Provide the (x, y) coordinate of the cell's center where the given text is located.  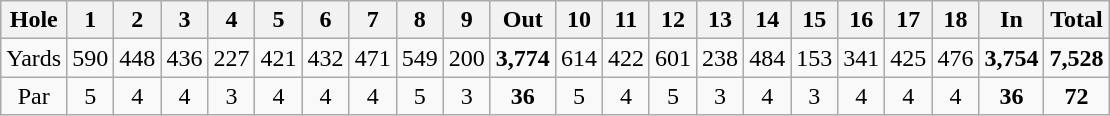
436 (184, 58)
9 (466, 20)
12 (672, 20)
549 (420, 58)
18 (956, 20)
200 (466, 58)
432 (326, 58)
484 (768, 58)
1 (90, 20)
590 (90, 58)
341 (862, 58)
Out (522, 20)
Hole (34, 20)
14 (768, 20)
153 (814, 58)
Par (34, 96)
Total (1076, 20)
425 (908, 58)
Yards (34, 58)
422 (626, 58)
3,774 (522, 58)
3,754 (1012, 58)
238 (720, 58)
72 (1076, 96)
10 (578, 20)
16 (862, 20)
7 (372, 20)
15 (814, 20)
448 (138, 58)
227 (232, 58)
7,528 (1076, 58)
2 (138, 20)
476 (956, 58)
601 (672, 58)
17 (908, 20)
13 (720, 20)
6 (326, 20)
8 (420, 20)
471 (372, 58)
In (1012, 20)
614 (578, 58)
11 (626, 20)
421 (278, 58)
